Output the (X, Y) coordinate of the center of the cell containing the given text.  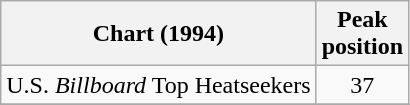
U.S. Billboard Top Heatseekers (158, 85)
Peakposition (362, 34)
37 (362, 85)
Chart (1994) (158, 34)
